Identify which cell holds the provided text, then report its [X, Y] central coordinate. 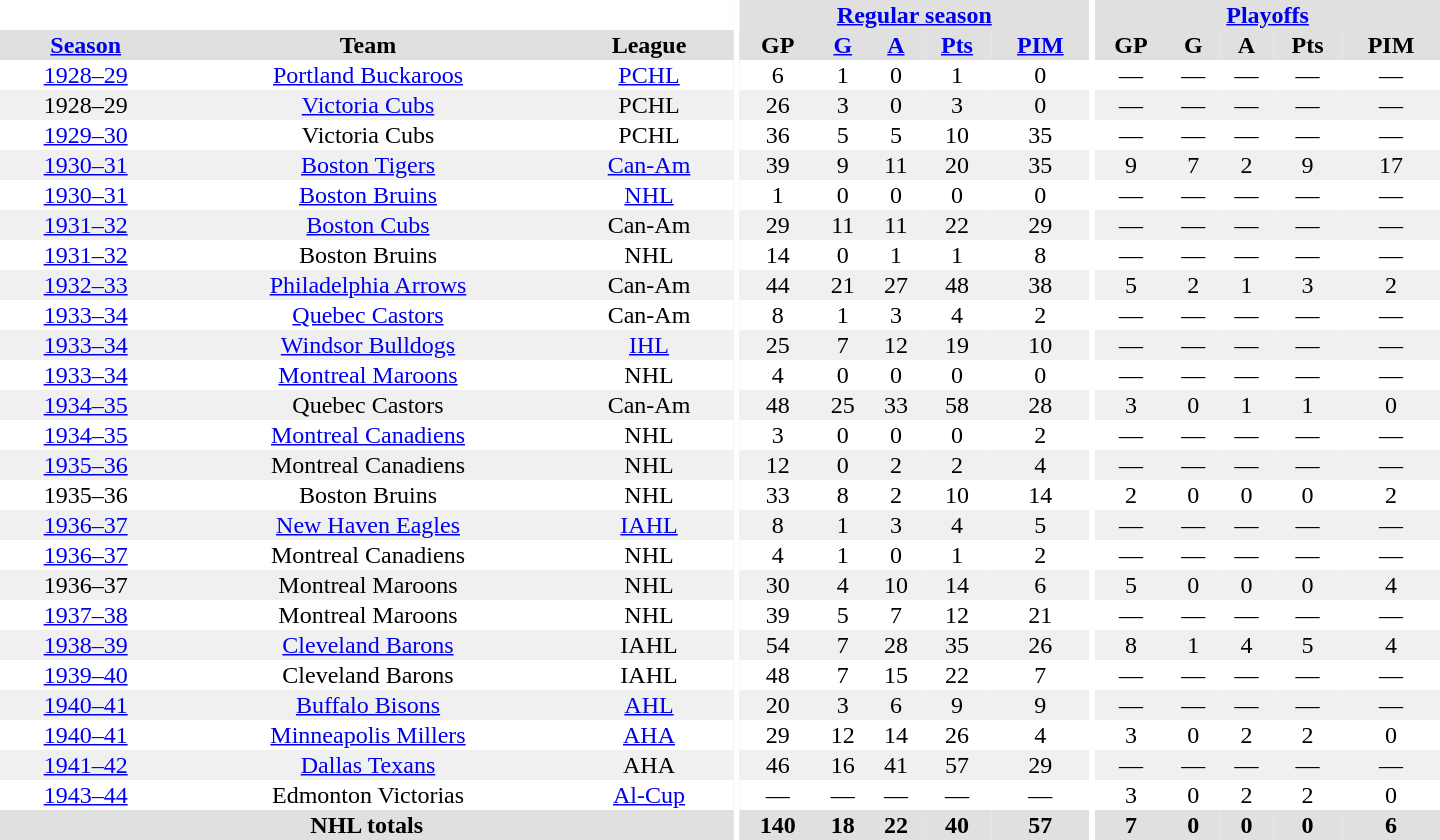
Portland Buckaroos [368, 75]
IHL [650, 345]
Boston Cubs [368, 225]
17 [1391, 165]
1929–30 [86, 135]
1932–33 [86, 285]
Playoffs [1268, 15]
Minneapolis Millers [368, 735]
Windsor Bulldogs [368, 345]
1938–39 [86, 645]
19 [956, 345]
League [650, 45]
41 [896, 765]
140 [778, 825]
1939–40 [86, 675]
30 [778, 585]
1941–42 [86, 765]
Philadelphia Arrows [368, 285]
27 [896, 285]
Boston Tigers [368, 165]
1937–38 [86, 615]
New Haven Eagles [368, 525]
Buffalo Bisons [368, 705]
NHL totals [366, 825]
1943–44 [86, 795]
36 [778, 135]
15 [896, 675]
38 [1040, 285]
18 [842, 825]
58 [956, 405]
44 [778, 285]
Regular season [914, 15]
Team [368, 45]
Season [86, 45]
16 [842, 765]
Al-Cup [650, 795]
AHL [650, 705]
54 [778, 645]
Dallas Texans [368, 765]
Edmonton Victorias [368, 795]
46 [778, 765]
40 [956, 825]
